Capture the cell that displays the provided text and extract its [X, Y] central coordinate. 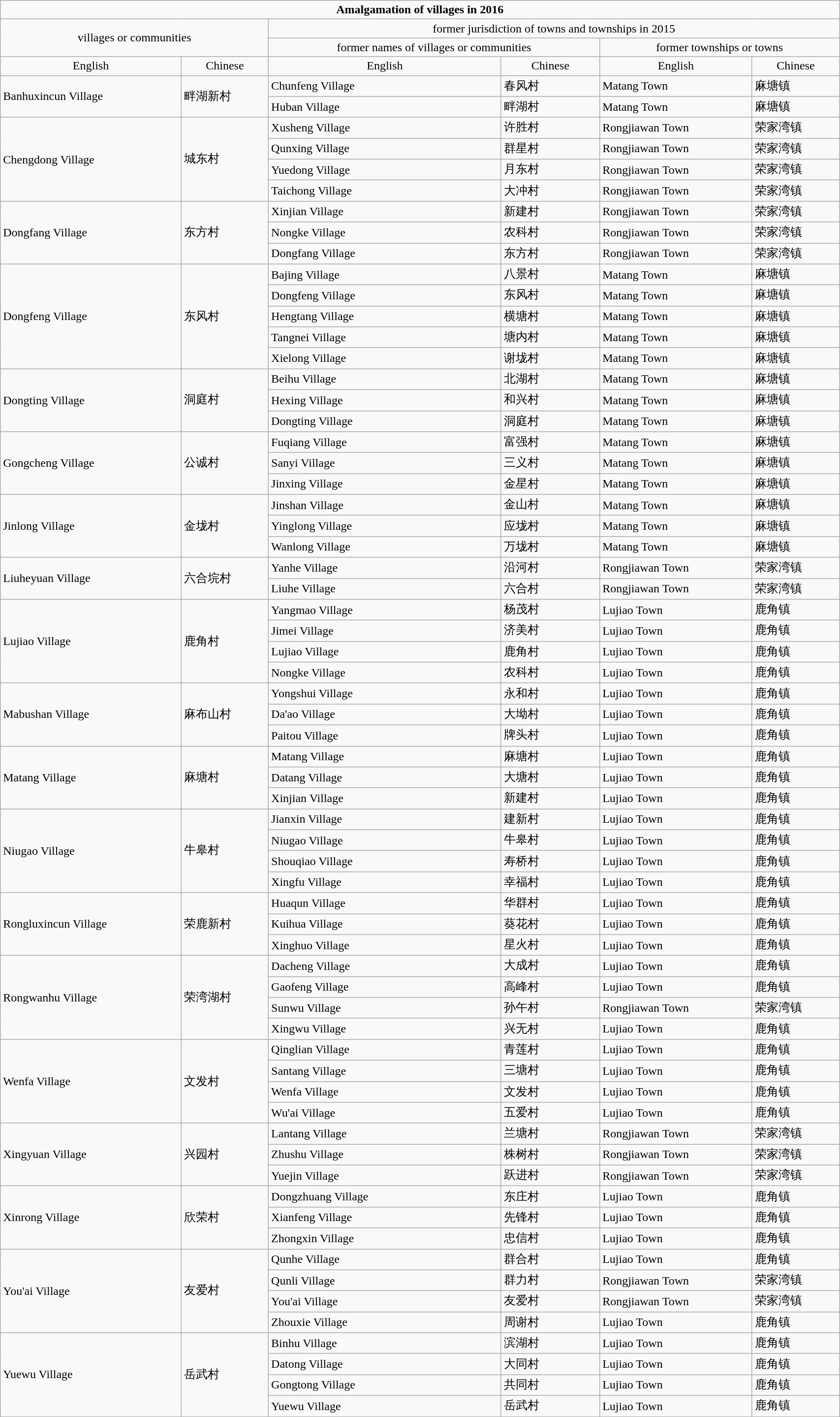
Xinghuo Village [385, 945]
葵花村 [550, 925]
横塘村 [550, 316]
Xingyuan Village [91, 1155]
Jimei Village [385, 631]
寿桥村 [550, 862]
Yongshui Village [385, 693]
former jurisdiction of towns and townships in 2015 [554, 29]
谢垅村 [550, 358]
Gongtong Village [385, 1385]
Xinrong Village [91, 1218]
金垅村 [224, 526]
兰塘村 [550, 1133]
金星村 [550, 484]
群合村 [550, 1259]
Chengdong Village [91, 159]
Yuejin Village [385, 1176]
许胜村 [550, 128]
Datang Village [385, 778]
Zhouxie Village [385, 1322]
和兴村 [550, 400]
六合村 [550, 589]
Gaofeng Village [385, 987]
五爱村 [550, 1113]
牌头村 [550, 736]
Paitou Village [385, 736]
沿河村 [550, 568]
former townships or towns [719, 47]
Lantang Village [385, 1133]
former names of villages or communities [434, 47]
Xielong Village [385, 358]
Liuhe Village [385, 589]
Shouqiao Village [385, 862]
大冲村 [550, 191]
华群村 [550, 903]
塘内村 [550, 338]
Xingfu Village [385, 882]
跃进村 [550, 1176]
Fuqiang Village [385, 442]
富强村 [550, 442]
Jianxin Village [385, 819]
Hengtang Village [385, 316]
北湖村 [550, 379]
应垅村 [550, 526]
Qunxing Village [385, 149]
Zhushu Village [385, 1155]
Santang Village [385, 1070]
周谢村 [550, 1322]
大坳村 [550, 715]
东庄村 [550, 1196]
畔湖村 [550, 107]
Chunfeng Village [385, 86]
荣湾湖村 [224, 998]
Sanyi Village [385, 463]
Jinlong Village [91, 526]
Yuedong Village [385, 169]
Jinxing Village [385, 484]
Xingwu Village [385, 1029]
先锋村 [550, 1217]
群力村 [550, 1280]
Banhuxincun Village [91, 97]
Sunwu Village [385, 1008]
株树村 [550, 1155]
兴无村 [550, 1029]
孙午村 [550, 1008]
Da'ao Village [385, 715]
三塘村 [550, 1070]
Tangnei Village [385, 338]
Huban Village [385, 107]
Binhu Village [385, 1343]
Gongcheng Village [91, 463]
Jinshan Village [385, 505]
Yangmao Village [385, 610]
高峰村 [550, 987]
六合垸村 [224, 578]
Xusheng Village [385, 128]
Wanlong Village [385, 547]
Mabushan Village [91, 714]
杨茂村 [550, 610]
大成村 [550, 966]
万垅村 [550, 547]
群星村 [550, 149]
城东村 [224, 159]
永和村 [550, 693]
Qinglian Village [385, 1050]
Rongluxincun Village [91, 924]
三义村 [550, 463]
月东村 [550, 169]
幸福村 [550, 882]
共同村 [550, 1385]
畔湖新村 [224, 97]
Datong Village [385, 1364]
荣鹿新村 [224, 924]
Zhongxin Village [385, 1239]
Xianfeng Village [385, 1217]
麻布山村 [224, 714]
Taichong Village [385, 191]
Dacheng Village [385, 966]
Beihu Village [385, 379]
Bajing Village [385, 275]
Amalgamation of villages in 2016 [420, 10]
兴园村 [224, 1155]
Kuihua Village [385, 925]
villages or communities [135, 38]
忠信村 [550, 1239]
建新村 [550, 819]
Hexing Village [385, 400]
Qunli Village [385, 1280]
Huaqun Village [385, 903]
Rongwanhu Village [91, 998]
金山村 [550, 505]
Yanhe Village [385, 568]
春风村 [550, 86]
大同村 [550, 1364]
Qunhe Village [385, 1259]
大塘村 [550, 778]
青莲村 [550, 1050]
Liuheyuan Village [91, 578]
欣荣村 [224, 1218]
公诚村 [224, 463]
Dongzhuang Village [385, 1196]
八景村 [550, 275]
济美村 [550, 631]
星火村 [550, 945]
Yinglong Village [385, 526]
Wu'ai Village [385, 1113]
滨湖村 [550, 1343]
